Capture the cell that displays the provided text and extract its [X, Y] central coordinate. 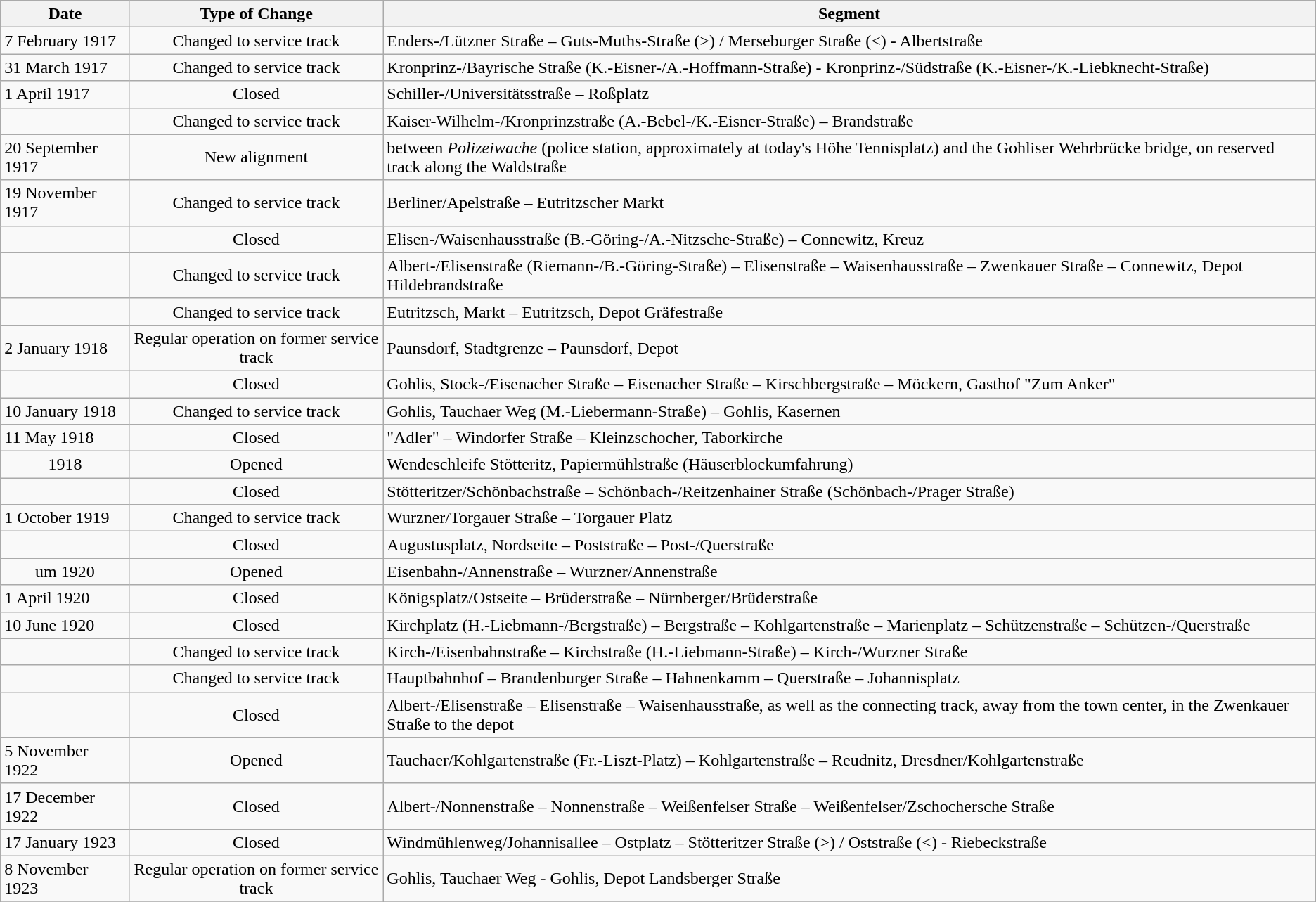
Windmühlenweg/Johannisallee – Ostplatz – Stötteritzer Straße (>) / Oststraße (<) - Riebeckstraße [849, 842]
8 November 1923 [65, 879]
Kirchplatz (H.-Liebmann-/Bergstraße) – Bergstraße – Kohlgartenstraße – Marienplatz – Schützenstraße – Schützen-/Querstraße [849, 625]
Eutritzsch, Markt – Eutritzsch, Depot Gräfestraße [849, 311]
31 March 1917 [65, 67]
20 September 1917 [65, 157]
7 February 1917 [65, 41]
Type of Change [256, 14]
2 January 1918 [65, 347]
10 January 1918 [65, 411]
Elisen-/Waisenhausstraße (B.-Göring-/A.-Nitzsche-Straße) – Connewitz, Kreuz [849, 239]
1 April 1920 [65, 598]
Schiller-/Universitätsstraße – Roßplatz [849, 94]
11 May 1918 [65, 438]
Date [65, 14]
Enders-/Lützner Straße – Guts-Muths-Straße (>) / Merseburger Straße (<) - Albertstraße [849, 41]
Eisenbahn-/Annenstraße – Wurzner/Annenstraße [849, 572]
Berliner/Apelstraße – Eutritzscher Markt [849, 202]
Segment [849, 14]
Albert-/Elisenstraße (Riemann-/B.-Göring-Straße) – Elisenstraße – Waisenhausstraße – Zwenkauer Straße – Connewitz, Depot Hildebrandstraße [849, 276]
1 October 1919 [65, 518]
Paunsdorf, Stadtgrenze – Paunsdorf, Depot [849, 347]
19 November 1917 [65, 202]
um 1920 [65, 572]
Augustusplatz, Nordseite – Poststraße – Post-/Querstraße [849, 545]
Kronprinz-/Bayrische Straße (K.-Eisner-/A.-Hoffmann-Straße) - Kronprinz-/Südstraße (K.-Eisner-/K.-Liebknecht-Straße) [849, 67]
Wurzner/Torgauer Straße – Torgauer Platz [849, 518]
"Adler" – Windorfer Straße – Kleinzschocher, Taborkirche [849, 438]
17 January 1923 [65, 842]
Tauchaer/Kohlgartenstraße (Fr.-Liszt-Platz) – Kohlgartenstraße – Reudnitz, Dresdner/Kohlgartenstraße [849, 761]
Albert-/Nonnenstraße – Nonnenstraße – Weißenfelser Straße – Weißenfelser/Zschochersche Straße [849, 806]
Gohlis, Tauchaer Weg (M.-Liebermann-Straße) – Gohlis, Kasernen [849, 411]
10 June 1920 [65, 625]
Kaiser-Wilhelm-/Kronprinzstraße (A.-Bebel-/K.-Eisner-Straße) – Brandstraße [849, 121]
1918 [65, 465]
Kirch-/Eisenbahnstraße – Kirchstraße (H.-Liebmann-Straße) – Kirch-/Wurzner Straße [849, 652]
Gohlis, Stock-/Eisenacher Straße – Eisenacher Straße – Kirschbergstraße – Möckern, Gasthof "Zum Anker" [849, 384]
Gohlis, Tauchaer Weg - Gohlis, Depot Landsberger Straße [849, 879]
Königsplatz/Ostseite – Brüderstraße – Nürnberger/Brüderstraße [849, 598]
Stötteritzer/Schönbachstraße – Schönbach-/Reitzenhainer Straße (Schönbach-/Prager Straße) [849, 491]
Wendeschleife Stötteritz, Papiermühlstraße (Häuserblockumfahrung) [849, 465]
New alignment [256, 157]
Hauptbahnhof – Brandenburger Straße – Hahnenkamm – Querstraße – Johannisplatz [849, 678]
17 December 1922 [65, 806]
5 November 1922 [65, 761]
1 April 1917 [65, 94]
